Locate the cell with the specified text and output its [X, Y] center coordinate. 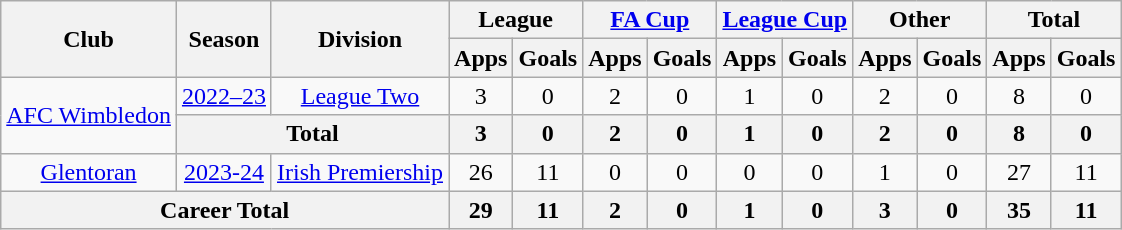
AFC Wimbledon [89, 115]
FA Cup [650, 20]
Other [920, 20]
Club [89, 39]
35 [1019, 210]
Irish Premiership [360, 172]
Season [224, 39]
26 [481, 172]
29 [481, 210]
2023-24 [224, 172]
27 [1019, 172]
League Two [360, 96]
2022–23 [224, 96]
League Cup [785, 20]
Career Total [225, 210]
Glentoran [89, 172]
League [516, 20]
Division [360, 39]
